Return the (X, Y) coordinate for the center point of the cell that contains the specified text.  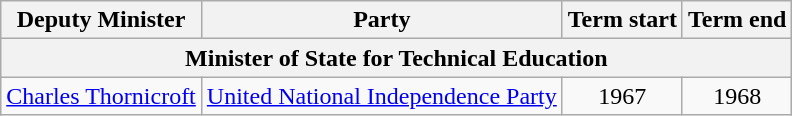
United National Independence Party (382, 96)
1968 (737, 96)
Charles Thornicroft (102, 96)
Deputy Minister (102, 20)
Minister of State for Technical Education (396, 58)
Party (382, 20)
1967 (622, 96)
Term start (622, 20)
Term end (737, 20)
